Determine the (X, Y) coordinate at the center of the cell enclosing the given text.  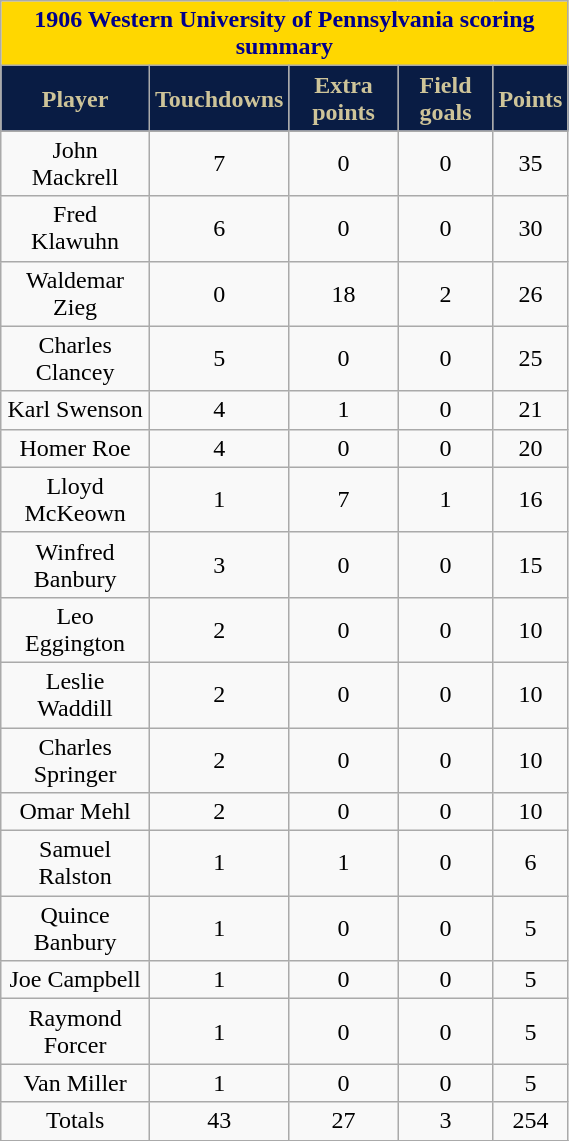
Points (530, 98)
John Mackrell (76, 164)
30 (530, 228)
16 (530, 500)
Extra points (344, 98)
20 (530, 448)
25 (530, 358)
Karl Swenson (76, 410)
15 (530, 564)
1906 Western University of Pennsylvania scoring summary (284, 34)
Leslie Waddill (76, 694)
35 (530, 164)
Leo Eggington (76, 630)
Joe Campbell (76, 980)
Fred Klawuhn (76, 228)
Charles Springer (76, 760)
Field goals (446, 98)
18 (344, 294)
Quince Banbury (76, 928)
Touchdowns (219, 98)
Winfred Banbury (76, 564)
Waldemar Zieg (76, 294)
Player (76, 98)
Van Miller (76, 1083)
26 (530, 294)
Lloyd McKeown (76, 500)
Totals (76, 1121)
Charles Clancey (76, 358)
27 (344, 1121)
21 (530, 410)
43 (219, 1121)
Samuel Ralston (76, 864)
Raymond Forcer (76, 1032)
254 (530, 1121)
Omar Mehl (76, 812)
Homer Roe (76, 448)
